Provide the [x, y] coordinate of the cell's center where the given text is located.  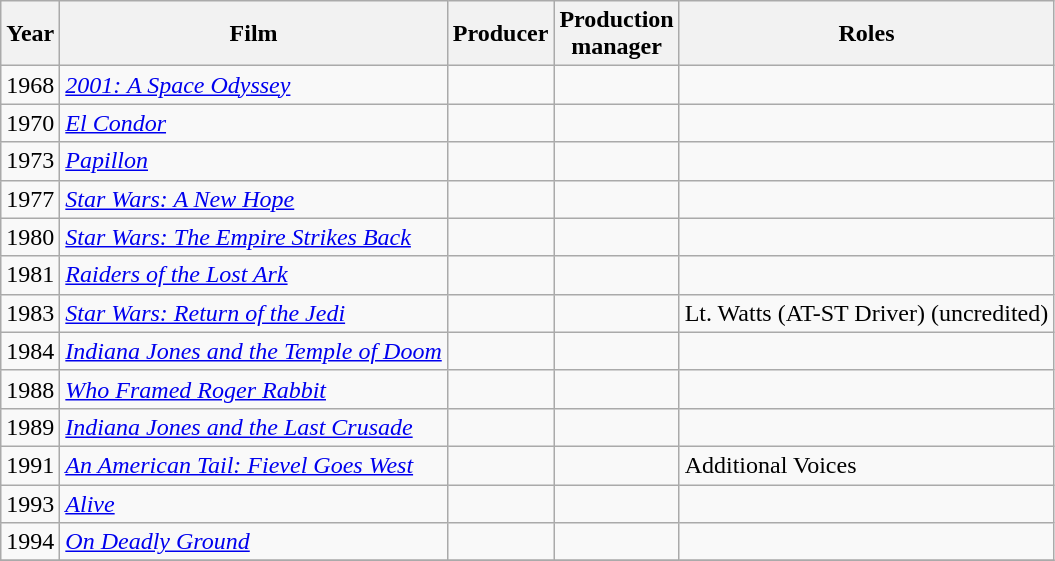
Star Wars: A New Hope [254, 199]
Roles [866, 34]
1981 [30, 275]
Star Wars: The Empire Strikes Back [254, 237]
Producer [500, 34]
1970 [30, 123]
2001: A Space Odyssey [254, 85]
Indiana Jones and the Last Crusade [254, 427]
1980 [30, 237]
El Condor [254, 123]
1993 [30, 503]
Lt. Watts (AT-ST Driver) (uncredited) [866, 313]
1973 [30, 161]
Papillon [254, 161]
An American Tail: Fievel Goes West [254, 465]
Who Framed Roger Rabbit [254, 389]
Alive [254, 503]
Indiana Jones and the Temple of Doom [254, 351]
1968 [30, 85]
1977 [30, 199]
On Deadly Ground [254, 542]
Film [254, 34]
Productionmanager [616, 34]
Raiders of the Lost Ark [254, 275]
1984 [30, 351]
1989 [30, 427]
1983 [30, 313]
Additional Voices [866, 465]
1988 [30, 389]
1994 [30, 542]
Year [30, 34]
Star Wars: Return of the Jedi [254, 313]
1991 [30, 465]
